Return the [X, Y] coordinate for the center point of the cell that contains the specified text.  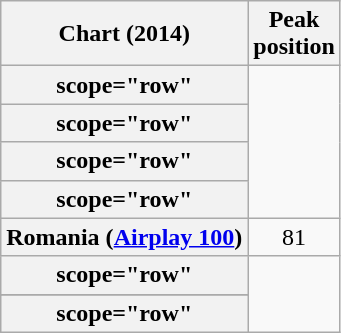
Chart (2014) [124, 34]
Peakposition [294, 34]
Romania (Airplay 100) [124, 237]
81 [294, 237]
